Pinpoint the cell where the given text exists, returning its [X, Y] midpoint coordinate. 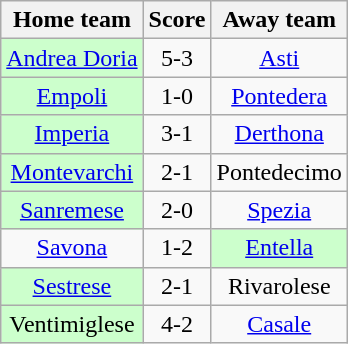
Entella [279, 248]
Spezia [279, 210]
Home team [72, 20]
1-2 [177, 248]
Sestrese [72, 286]
Rivarolese [279, 286]
Savona [72, 248]
Derthona [279, 134]
Pontedera [279, 96]
Ventimiglese [72, 324]
Imperia [72, 134]
Away team [279, 20]
Andrea Doria [72, 58]
Casale [279, 324]
Asti [279, 58]
1-0 [177, 96]
3-1 [177, 134]
2-0 [177, 210]
Montevarchi [72, 172]
Score [177, 20]
5-3 [177, 58]
Empoli [72, 96]
Sanremese [72, 210]
Pontedecimo [279, 172]
4-2 [177, 324]
